Locate the cell with the specified text and output its [x, y] center coordinate. 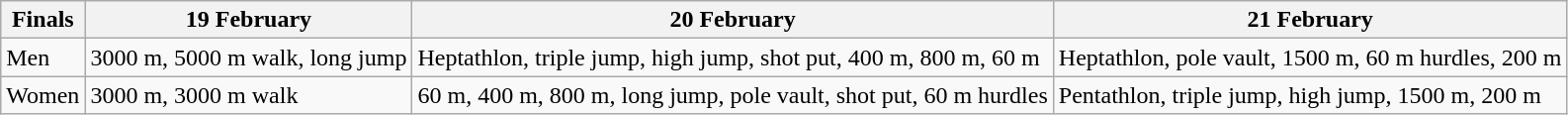
3000 m, 5000 m walk, long jump [249, 57]
60 m, 400 m, 800 m, long jump, pole vault, shot put, 60 m hurdles [733, 95]
Finals [44, 20]
20 February [733, 20]
3000 m, 3000 m walk [249, 95]
Pentathlon, triple jump, high jump, 1500 m, 200 m [1310, 95]
Women [44, 95]
Men [44, 57]
19 February [249, 20]
Heptathlon, pole vault, 1500 m, 60 m hurdles, 200 m [1310, 57]
21 February [1310, 20]
Heptathlon, triple jump, high jump, shot put, 400 m, 800 m, 60 m [733, 57]
